Scan for the cell matching the given text and deliver its (x, y) coordinate at center. 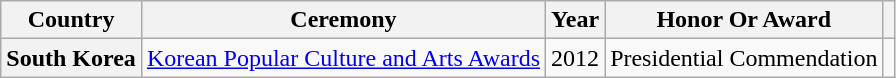
2012 (576, 58)
Country (72, 20)
Presidential Commendation (744, 58)
Year (576, 20)
Honor Or Award (744, 20)
Ceremony (343, 20)
South Korea (72, 58)
Korean Popular Culture and Arts Awards (343, 58)
